Pinpoint the cell where the given text exists, returning its [x, y] midpoint coordinate. 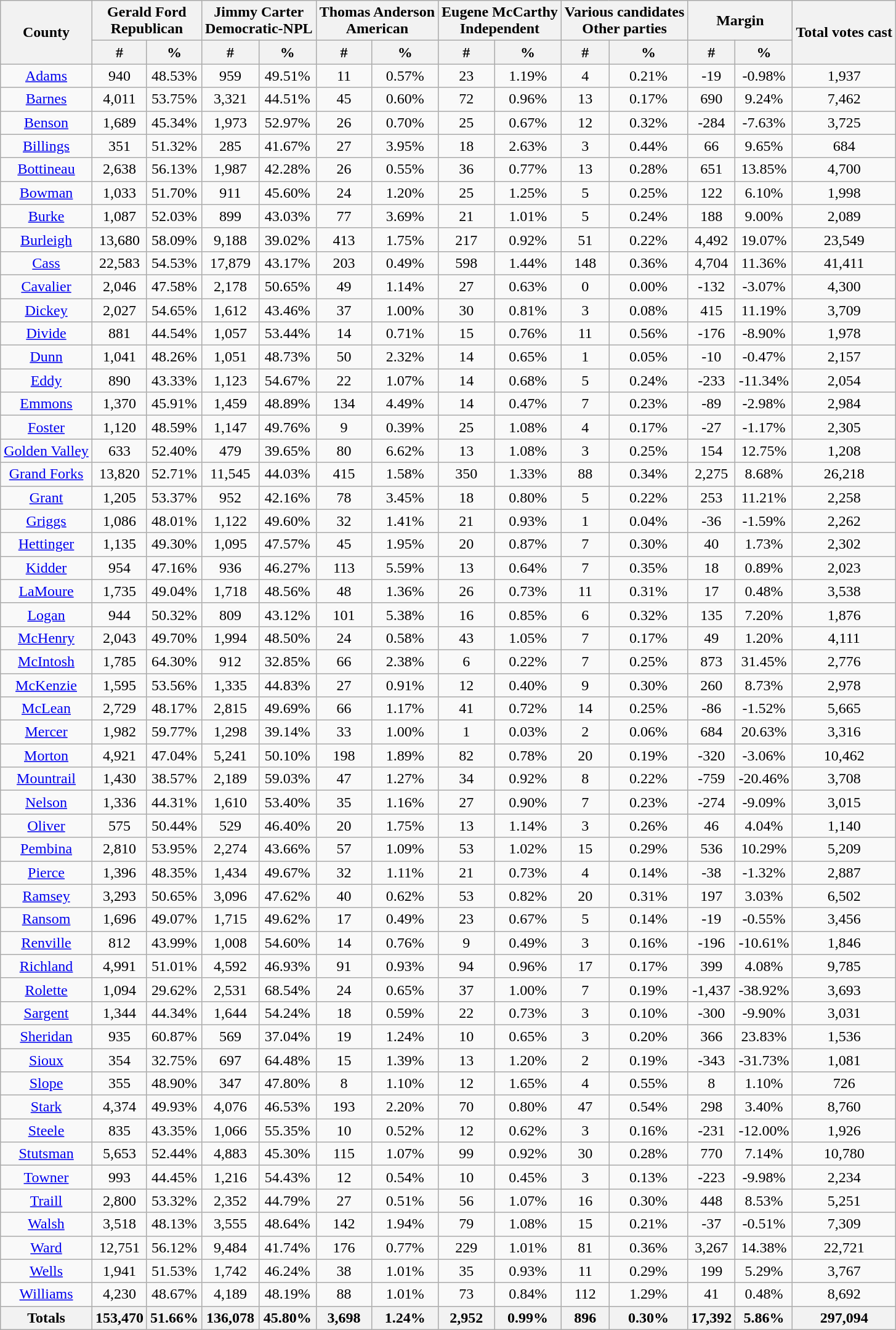
1,982 [119, 732]
2,978 [844, 685]
2,043 [119, 638]
38.57% [174, 779]
351 [119, 146]
46.24% [287, 1271]
53.75% [174, 99]
Ransom [47, 919]
1,140 [844, 826]
51.32% [174, 146]
41.67% [287, 146]
122 [712, 193]
1.17% [405, 709]
3.69% [405, 216]
5.38% [405, 615]
43.33% [174, 381]
0.05% [648, 357]
3,708 [844, 779]
3,767 [844, 1271]
153,470 [119, 1318]
37.04% [287, 1036]
Eddy [47, 381]
217 [467, 240]
Sheridan [47, 1036]
13,820 [119, 474]
8.68% [764, 474]
134 [344, 404]
3,555 [230, 1224]
13,680 [119, 240]
43.12% [287, 615]
-223 [712, 1177]
253 [712, 498]
569 [230, 1036]
260 [712, 685]
1.33% [528, 474]
31.45% [764, 661]
-343 [712, 1060]
Walsh [47, 1224]
3,698 [344, 1318]
Billings [47, 146]
Richland [47, 966]
3,709 [844, 310]
3.45% [405, 498]
5.29% [764, 1271]
49.60% [287, 521]
0.39% [405, 427]
136,078 [230, 1318]
5,653 [119, 1154]
3,538 [844, 591]
1,644 [230, 1013]
2,352 [230, 1201]
48.64% [287, 1224]
4,921 [119, 756]
1,846 [844, 943]
1,094 [119, 989]
1.39% [405, 1060]
0.08% [648, 310]
1.65% [528, 1084]
1.27% [405, 779]
39.65% [287, 451]
43.17% [287, 263]
-86 [712, 709]
113 [344, 568]
2,189 [230, 779]
6,502 [844, 896]
56 [467, 1201]
-0.51% [764, 1224]
Total votes cast [844, 32]
0.04% [648, 521]
-1,437 [712, 989]
46.27% [287, 568]
2,887 [844, 873]
9,785 [844, 966]
0.87% [528, 544]
4,011 [119, 99]
1.73% [764, 544]
-2.98% [764, 404]
959 [230, 76]
0.34% [648, 474]
9,188 [230, 240]
4,300 [844, 286]
1,718 [230, 591]
46 [712, 826]
7.20% [764, 615]
-12.00% [764, 1130]
48.73% [287, 357]
Benson [47, 123]
0.44% [648, 146]
598 [467, 263]
188 [712, 216]
399 [712, 966]
1.36% [405, 591]
48.89% [287, 404]
285 [230, 146]
1,057 [230, 334]
5,665 [844, 709]
44.54% [174, 334]
4,189 [230, 1294]
355 [119, 1084]
6.10% [764, 193]
912 [230, 661]
19.07% [764, 240]
1,785 [119, 661]
Ward [47, 1247]
78 [344, 498]
2,305 [844, 427]
1.16% [405, 802]
Jimmy CarterDemocratic-NPL [259, 21]
7.14% [764, 1154]
1.02% [528, 849]
McLean [47, 709]
3.03% [764, 896]
-89 [712, 404]
49.93% [174, 1107]
47.58% [174, 286]
4,991 [119, 966]
48.13% [174, 1224]
366 [712, 1036]
Pierce [47, 873]
812 [119, 943]
0.64% [528, 568]
3,267 [712, 1247]
Grand Forks [47, 474]
1,926 [844, 1130]
48.59% [174, 427]
1,081 [844, 1060]
2,258 [844, 498]
43.03% [287, 216]
49.70% [174, 638]
-31.73% [764, 1060]
44.34% [174, 1013]
9.24% [764, 99]
7,462 [844, 99]
148 [585, 263]
45.34% [174, 123]
-10 [712, 357]
2,234 [844, 1177]
-8.90% [764, 334]
-27 [712, 427]
8,760 [844, 1107]
0.40% [528, 685]
51.53% [174, 1271]
2,054 [844, 381]
50 [344, 357]
Bowman [47, 193]
49.67% [287, 873]
575 [119, 826]
48.19% [287, 1294]
8.53% [764, 1201]
1.44% [528, 263]
-37 [712, 1224]
46.40% [287, 826]
53.56% [174, 685]
Traill [47, 1201]
48.67% [174, 1294]
1.89% [405, 756]
697 [230, 1060]
Eugene McCarthyIndependent [500, 21]
34 [467, 779]
952 [230, 498]
809 [230, 615]
42.16% [287, 498]
1.41% [405, 521]
1,536 [844, 1036]
57 [344, 849]
2,776 [844, 661]
197 [712, 896]
-9.09% [764, 802]
43.99% [174, 943]
47.80% [287, 1084]
1.94% [405, 1224]
81 [585, 1247]
0.91% [405, 685]
LaMoure [47, 591]
-7.63% [764, 123]
1,095 [230, 544]
2,810 [119, 849]
1,994 [230, 638]
112 [585, 1294]
44.51% [287, 99]
0.13% [648, 1177]
7,309 [844, 1224]
49.07% [174, 919]
1,122 [230, 521]
1.25% [528, 193]
Logan [47, 615]
Dunn [47, 357]
1,610 [230, 802]
1,742 [230, 1271]
0.63% [528, 286]
46.53% [287, 1107]
-233 [712, 381]
49.76% [287, 427]
1,086 [119, 521]
4,230 [119, 1294]
0.99% [528, 1318]
1,941 [119, 1271]
-3.07% [764, 286]
5,241 [230, 756]
52.44% [174, 1154]
-300 [712, 1013]
Barnes [47, 99]
1.09% [405, 849]
Gerald FordRepublican [147, 21]
479 [230, 451]
4.08% [764, 966]
115 [344, 1154]
5.86% [764, 1318]
-176 [712, 334]
-38.92% [764, 989]
4.49% [405, 404]
Thomas AndersonAmerican [377, 21]
2,178 [230, 286]
14.38% [764, 1247]
10,462 [844, 756]
Stark [47, 1107]
1.29% [648, 1294]
Cass [47, 263]
0.03% [528, 732]
1,208 [844, 451]
0.56% [648, 334]
Williams [47, 1294]
6.62% [405, 451]
2,984 [844, 404]
Steele [47, 1130]
3.40% [764, 1107]
993 [119, 1177]
0.89% [764, 568]
2,815 [230, 709]
54.60% [287, 943]
2.38% [405, 661]
-9.90% [764, 1013]
Pembina [47, 849]
56.12% [174, 1247]
44.83% [287, 685]
4.04% [764, 826]
1,987 [230, 169]
43.66% [287, 849]
9.00% [764, 216]
651 [712, 169]
-1.32% [764, 873]
41,411 [844, 263]
-759 [712, 779]
2,046 [119, 286]
176 [344, 1247]
0.52% [405, 1130]
4,374 [119, 1107]
0.84% [528, 1294]
-1.59% [764, 521]
5.59% [405, 568]
1.95% [405, 544]
1,120 [119, 427]
17,879 [230, 263]
19 [344, 1036]
73 [467, 1294]
Emmons [47, 404]
199 [712, 1271]
54.24% [287, 1013]
1.11% [405, 873]
48 [344, 591]
47.62% [287, 896]
0.57% [405, 76]
47.04% [174, 756]
Renville [47, 943]
890 [119, 381]
29.62% [174, 989]
135 [712, 615]
91 [344, 966]
1.19% [528, 76]
448 [712, 1201]
McHenry [47, 638]
23.83% [764, 1036]
2,302 [844, 544]
3.95% [405, 146]
54.67% [287, 381]
0.51% [405, 1201]
0.26% [648, 826]
4,700 [844, 169]
4,704 [712, 263]
Golden Valley [47, 451]
1,336 [119, 802]
Grant [47, 498]
936 [230, 568]
-274 [712, 802]
32.75% [174, 1060]
3,518 [119, 1224]
0 [585, 286]
51.70% [174, 193]
20.63% [764, 732]
1,298 [230, 732]
Mercer [47, 732]
45.80% [287, 1318]
Hettinger [47, 544]
940 [119, 76]
2.63% [528, 146]
55.35% [287, 1130]
2,531 [230, 989]
59.77% [174, 732]
142 [344, 1224]
954 [119, 568]
53.95% [174, 849]
9.65% [764, 146]
50.44% [174, 826]
0.47% [528, 404]
Burke [47, 216]
-0.98% [764, 76]
1,344 [119, 1013]
1,434 [230, 873]
3,031 [844, 1013]
68.54% [287, 989]
1,612 [230, 310]
0.82% [528, 896]
County [47, 32]
12.75% [764, 451]
53.40% [287, 802]
3,293 [119, 896]
3,321 [230, 99]
347 [230, 1084]
1,696 [119, 919]
Dickey [47, 310]
-0.47% [764, 357]
5,251 [844, 1201]
154 [712, 451]
46.93% [287, 966]
899 [230, 216]
1,430 [119, 779]
770 [712, 1154]
0.35% [648, 568]
4,076 [230, 1107]
11.19% [764, 310]
4,883 [230, 1154]
52.40% [174, 451]
Various candidatesOther parties [624, 21]
2,157 [844, 357]
1.58% [405, 474]
Adams [47, 76]
52.71% [174, 474]
-1.17% [764, 427]
Foster [47, 427]
80 [344, 451]
1,033 [119, 193]
-10.61% [764, 943]
Towner [47, 1177]
64.30% [174, 661]
Burleigh [47, 240]
99 [467, 1154]
0.58% [405, 638]
60.87% [174, 1036]
835 [119, 1130]
944 [119, 615]
873 [712, 661]
45.91% [174, 404]
8,692 [844, 1294]
43 [467, 638]
2,027 [119, 310]
0.71% [405, 334]
1,147 [230, 427]
52.03% [174, 216]
Totals [47, 1318]
203 [344, 263]
-1.52% [764, 709]
McIntosh [47, 661]
0.85% [528, 615]
413 [344, 240]
690 [712, 99]
Divide [47, 334]
51.66% [174, 1318]
0.10% [648, 1013]
39.02% [287, 240]
529 [230, 826]
43.46% [287, 310]
9,484 [230, 1247]
49.62% [287, 919]
48.53% [174, 76]
1,735 [119, 591]
4,592 [230, 966]
1,087 [119, 216]
94 [467, 966]
193 [344, 1107]
51.01% [174, 966]
8.73% [764, 685]
Kidder [47, 568]
935 [119, 1036]
297,094 [844, 1318]
1,335 [230, 685]
-38 [712, 873]
48.17% [174, 709]
17,392 [712, 1318]
0.81% [528, 310]
48.35% [174, 873]
229 [467, 1247]
58.09% [174, 240]
Mountrail [47, 779]
44.31% [174, 802]
Sioux [47, 1060]
0.59% [405, 1013]
1,370 [119, 404]
22,583 [119, 263]
4,492 [712, 240]
0.78% [528, 756]
38 [344, 1271]
911 [230, 193]
82 [467, 756]
77 [344, 216]
3,725 [844, 123]
47.57% [287, 544]
0.70% [405, 123]
1,595 [119, 685]
48.50% [287, 638]
3,316 [844, 732]
-0.55% [764, 919]
Oliver [47, 826]
1,973 [230, 123]
-36 [712, 521]
39.14% [287, 732]
5,209 [844, 849]
10.29% [764, 849]
2.32% [405, 357]
2,274 [230, 849]
1,123 [230, 381]
1,876 [844, 615]
48.90% [174, 1084]
354 [119, 1060]
Stutsman [47, 1154]
McKenzie [47, 685]
36 [467, 169]
1,205 [119, 498]
22,721 [844, 1247]
536 [712, 849]
2,638 [119, 169]
45.30% [287, 1154]
2,729 [119, 709]
1,396 [119, 873]
45.60% [287, 193]
3,456 [844, 919]
-231 [712, 1130]
1.05% [528, 638]
72 [467, 99]
0.60% [405, 99]
3,015 [844, 802]
Margin [740, 21]
-284 [712, 123]
53.37% [174, 498]
10,780 [844, 1154]
54.43% [287, 1177]
50.32% [174, 615]
633 [119, 451]
79 [467, 1224]
54.53% [174, 263]
Wells [47, 1271]
Ramsey [47, 896]
53.44% [287, 334]
Bottineau [47, 169]
1,689 [119, 123]
881 [119, 334]
-132 [712, 286]
59.03% [287, 779]
41.74% [287, 1247]
Slope [47, 1084]
32.85% [287, 661]
47.16% [174, 568]
11,545 [230, 474]
42.28% [287, 169]
Griggs [47, 521]
53.32% [174, 1201]
0.72% [528, 709]
3,693 [844, 989]
298 [712, 1107]
1,135 [119, 544]
49.30% [174, 544]
1,459 [230, 404]
Morton [47, 756]
2,275 [712, 474]
48.26% [174, 357]
44.45% [174, 1177]
1,008 [230, 943]
2.20% [405, 1107]
13.85% [764, 169]
44.79% [287, 1201]
26,218 [844, 474]
-9.98% [764, 1177]
0.45% [528, 1177]
48.01% [174, 521]
2,952 [467, 1318]
Sargent [47, 1013]
198 [344, 756]
101 [344, 615]
64.48% [287, 1060]
-20.46% [764, 779]
51 [585, 240]
0.00% [648, 286]
3,096 [230, 896]
0.20% [648, 1036]
1,216 [230, 1177]
350 [467, 474]
1,978 [844, 334]
2,089 [844, 216]
52.97% [287, 123]
43.35% [174, 1130]
-196 [712, 943]
2,023 [844, 568]
-320 [712, 756]
Cavalier [47, 286]
49.69% [287, 709]
1,051 [230, 357]
0.06% [648, 732]
48.56% [287, 591]
1,066 [230, 1130]
56.13% [174, 169]
1,998 [844, 193]
50.10% [287, 756]
11.36% [764, 263]
0.90% [528, 802]
0.68% [528, 381]
54.65% [174, 310]
1,937 [844, 76]
33 [344, 732]
Nelson [47, 802]
44.03% [287, 474]
-11.34% [764, 381]
2,800 [119, 1201]
4,111 [844, 638]
1,041 [119, 357]
2,262 [844, 521]
-3.06% [764, 756]
49.04% [174, 591]
1,715 [230, 919]
49.51% [287, 76]
Rolette [47, 989]
11.21% [764, 498]
70 [467, 1107]
726 [844, 1084]
896 [585, 1318]
12,751 [119, 1247]
23,549 [844, 240]
